Detect which cell encompasses the target text, then output its [X, Y] center coordinate. 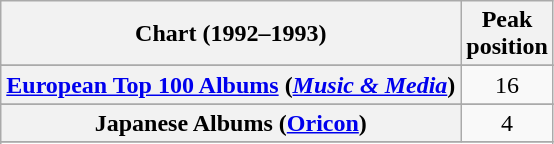
16 [507, 85]
Peakposition [507, 34]
4 [507, 123]
European Top 100 Albums (Music & Media) [231, 85]
Chart (1992–1993) [231, 34]
Japanese Albums (Oricon) [231, 123]
